Provide the [X, Y] coordinate of the cell's center where the given text is located.  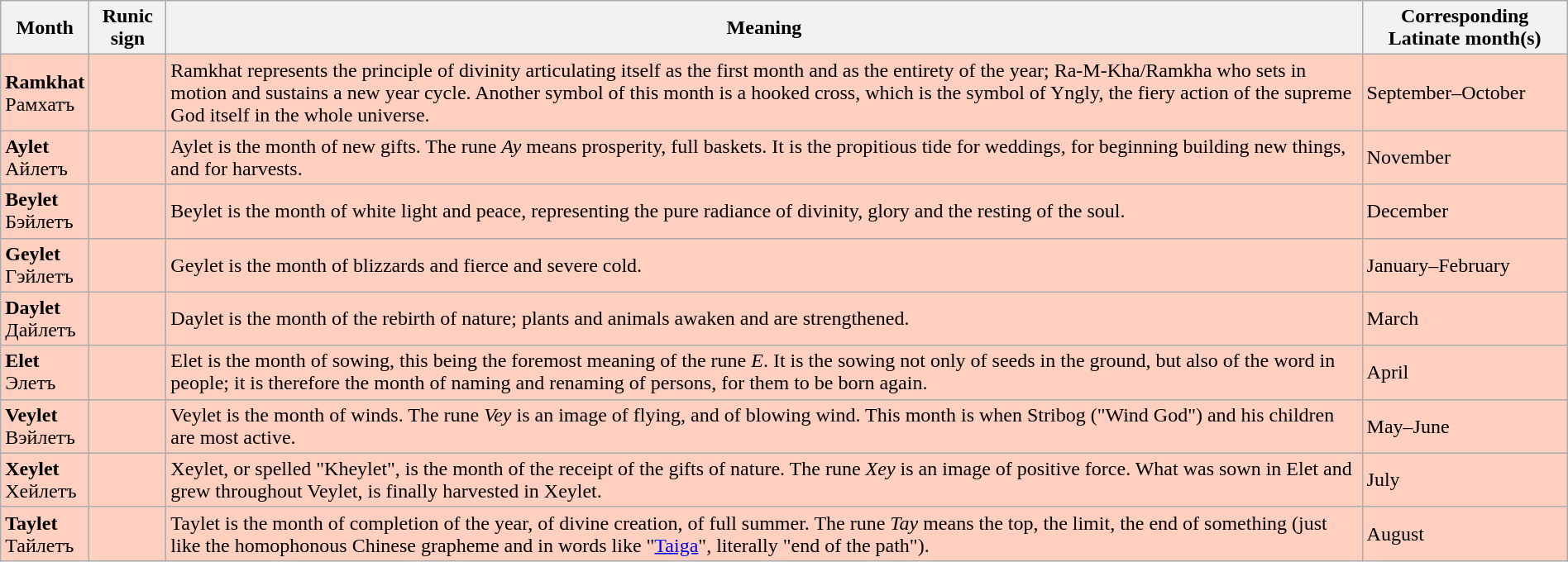
January–February [1465, 264]
AyletАйлетъ [45, 157]
December [1465, 212]
RamkhatРамхатъ [45, 93]
Corresponding Latinate month(s) [1465, 28]
May–June [1465, 426]
Daylet is the month of the rebirth of nature; plants and animals awaken and are strengthened. [764, 319]
TayletТайлетъ [45, 534]
XeyletХейлетъ [45, 479]
VeyletВэйлетъ [45, 426]
Meaning [764, 28]
GeyletГэйлетъ [45, 264]
September–October [1465, 93]
BeyletБэйлетъ [45, 212]
Geylet is the month of blizzards and fierce and severe cold. [764, 264]
July [1465, 479]
April [1465, 372]
Runic sign [127, 28]
November [1465, 157]
EletЭлетъ [45, 372]
Month [45, 28]
DayletДайлетъ [45, 319]
March [1465, 319]
August [1465, 534]
Beylet is the month of white light and peace, representing the pure radiance of divinity, glory and the resting of the soul. [764, 212]
